Provide the [x, y] coordinate of the cell's center where the given text is located.  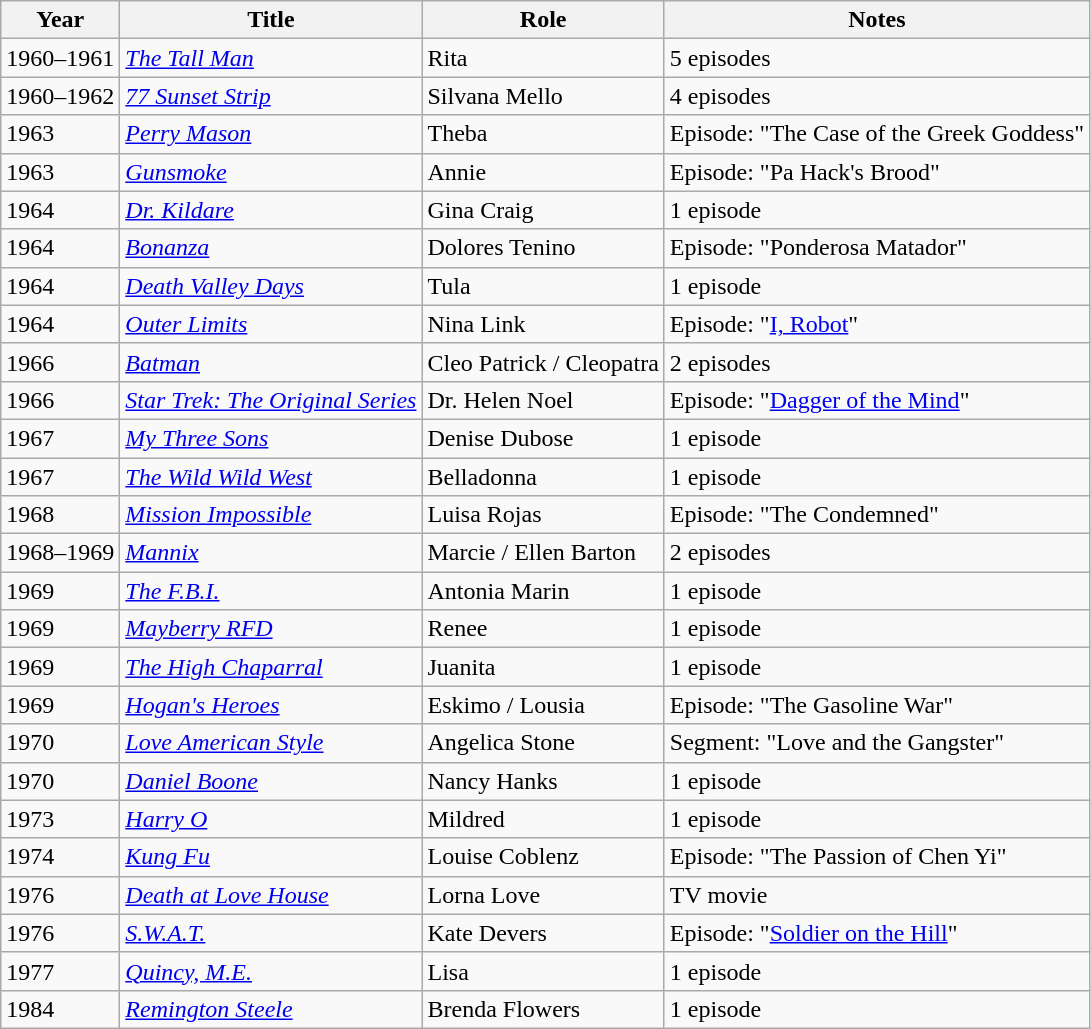
Remington Steele [271, 1009]
Juanita [543, 667]
Episode: "The Gasoline War" [876, 705]
Year [60, 20]
Hogan's Heroes [271, 705]
Mayberry RFD [271, 629]
Episode: "I, Robot" [876, 324]
The F.B.I. [271, 591]
Tula [543, 286]
Bonanza [271, 248]
1960–1962 [60, 96]
Dolores Tenino [543, 248]
Episode: "Ponderosa Matador" [876, 248]
Marcie / Ellen Barton [543, 553]
Cleo Patrick / Cleopatra [543, 362]
Notes [876, 20]
Death Valley Days [271, 286]
Death at Love House [271, 895]
Mannix [271, 553]
1960–1961 [60, 58]
Renee [543, 629]
The Tall Man [271, 58]
5 episodes [876, 58]
Rita [543, 58]
Antonia Marin [543, 591]
Annie [543, 172]
Episode: "The Condemned" [876, 515]
Batman [271, 362]
Theba [543, 134]
Gina Craig [543, 210]
Quincy, M.E. [271, 971]
Gunsmoke [271, 172]
S.W.A.T. [271, 933]
Kate Devers [543, 933]
Kung Fu [271, 857]
Role [543, 20]
1968 [60, 515]
My Three Sons [271, 438]
Outer Limits [271, 324]
Title [271, 20]
Segment: "Love and the Gangster" [876, 743]
1974 [60, 857]
Episode: "Soldier on the Hill" [876, 933]
The Wild Wild West [271, 477]
Silvana Mello [543, 96]
Daniel Boone [271, 781]
77 Sunset Strip [271, 96]
Eskimo / Lousia [543, 705]
Episode: "Pa Hack's Brood" [876, 172]
Angelica Stone [543, 743]
Denise Dubose [543, 438]
Perry Mason [271, 134]
1973 [60, 819]
Belladonna [543, 477]
1977 [60, 971]
Dr. Kildare [271, 210]
Luisa Rojas [543, 515]
Episode: "The Passion of Chen Yi" [876, 857]
Love American Style [271, 743]
Louise Coblenz [543, 857]
Episode: "Dagger of the Mind" [876, 400]
TV movie [876, 895]
Brenda Flowers [543, 1009]
Dr. Helen Noel [543, 400]
The High Chaparral [271, 667]
1968–1969 [60, 553]
4 episodes [876, 96]
Episode: "The Case of the Greek Goddess" [876, 134]
Nancy Hanks [543, 781]
Harry O [271, 819]
Lisa [543, 971]
Star Trek: The Original Series [271, 400]
1984 [60, 1009]
Lorna Love [543, 895]
Mission Impossible [271, 515]
Nina Link [543, 324]
Mildred [543, 819]
